Identify which cell holds the provided text, then report its (X, Y) central coordinate. 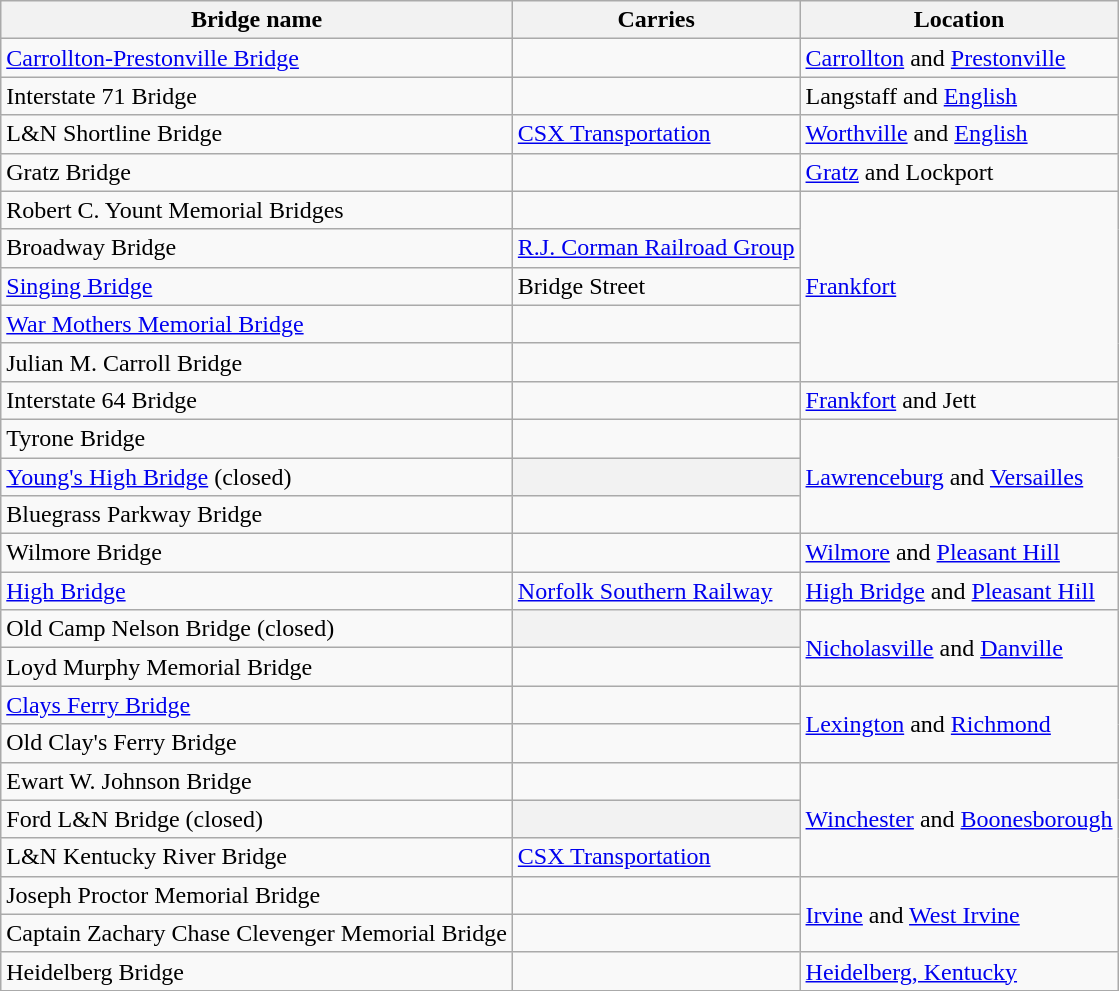
Old Camp Nelson Bridge (closed) (257, 629)
High Bridge and Pleasant Hill (959, 591)
Tyrone Bridge (257, 438)
Lawrenceburg and Versailles (959, 476)
Gratz and Lockport (959, 172)
Clays Ferry Bridge (257, 705)
Wilmore Bridge (257, 553)
Gratz Bridge (257, 172)
Heidelberg Bridge (257, 971)
Heidelberg, Kentucky (959, 971)
Carrollton and Prestonville (959, 58)
Joseph Proctor Memorial Bridge (257, 895)
L&N Kentucky River Bridge (257, 857)
Winchester and Boonesborough (959, 819)
Bridge name (257, 20)
Interstate 71 Bridge (257, 96)
Worthville and English (959, 134)
Norfolk Southern Railway (656, 591)
Interstate 64 Bridge (257, 400)
Young's High Bridge (closed) (257, 477)
Location (959, 20)
War Mothers Memorial Bridge (257, 324)
Ewart W. Johnson Bridge (257, 781)
R.J. Corman Railroad Group (656, 248)
Lexington and Richmond (959, 724)
Bluegrass Parkway Bridge (257, 515)
Singing Bridge (257, 286)
Wilmore and Pleasant Hill (959, 553)
Ford L&N Bridge (closed) (257, 819)
Broadway Bridge (257, 248)
Frankfort (959, 286)
High Bridge (257, 591)
Nicholasville and Danville (959, 648)
Robert C. Yount Memorial Bridges (257, 210)
Frankfort and Jett (959, 400)
Carrollton-Prestonville Bridge (257, 58)
Julian M. Carroll Bridge (257, 362)
L&N Shortline Bridge (257, 134)
Captain Zachary Chase Clevenger Memorial Bridge (257, 933)
Carries (656, 20)
Old Clay's Ferry Bridge (257, 743)
Loyd Murphy Memorial Bridge (257, 667)
Irvine and West Irvine (959, 914)
Bridge Street (656, 286)
Langstaff and English (959, 96)
